Return the [x, y] coordinate for the center point of the cell that contains the specified text.  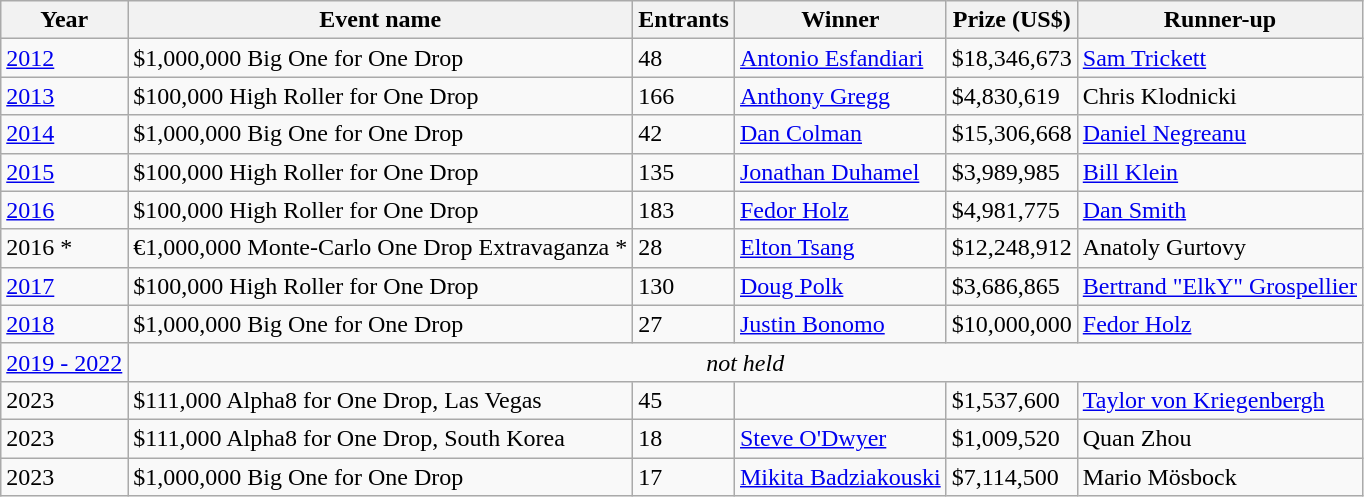
2013 [64, 96]
$7,114,500 [1012, 477]
Dan Smith [1220, 210]
183 [684, 210]
Jonathan Duhamel [840, 172]
2019 - 2022 [64, 362]
Bertrand "ElkY" Grospellier [1220, 286]
Runner-up [1220, 20]
28 [684, 248]
Anthony Gregg [840, 96]
$4,981,775 [1012, 210]
Mario Mösbock [1220, 477]
Winner [840, 20]
2018 [64, 324]
Mikita Badziakouski [840, 477]
$4,830,619 [1012, 96]
Steve O'Dwyer [840, 438]
Taylor von Kriegenbergh [1220, 400]
$18,346,673 [1012, 58]
$12,248,912 [1012, 248]
Event name [380, 20]
Bill Klein [1220, 172]
2015 [64, 172]
Prize (US$) [1012, 20]
Sam Trickett [1220, 58]
$111,000 Alpha8 for One Drop, Las Vegas [380, 400]
135 [684, 172]
Quan Zhou [1220, 438]
$3,989,985 [1012, 172]
Daniel Negreanu [1220, 134]
€1,000,000 Monte-Carlo One Drop Extravaganza * [380, 248]
Entrants [684, 20]
17 [684, 477]
166 [684, 96]
Year [64, 20]
Dan Colman [840, 134]
45 [684, 400]
$1,009,520 [1012, 438]
Justin Bonomo [840, 324]
2016 * [64, 248]
not held [746, 362]
27 [684, 324]
$111,000 Alpha8 for One Drop, South Korea [380, 438]
Doug Polk [840, 286]
Antonio Esfandiari [840, 58]
$3,686,865 [1012, 286]
Chris Klodnicki [1220, 96]
2016 [64, 210]
48 [684, 58]
2017 [64, 286]
Anatoly Gurtovy [1220, 248]
130 [684, 286]
$10,000,000 [1012, 324]
$15,306,668 [1012, 134]
42 [684, 134]
18 [684, 438]
Elton Tsang [840, 248]
2012 [64, 58]
2014 [64, 134]
$1,537,600 [1012, 400]
